Determine the [x, y] coordinate at the center of the cell enclosing the given text.  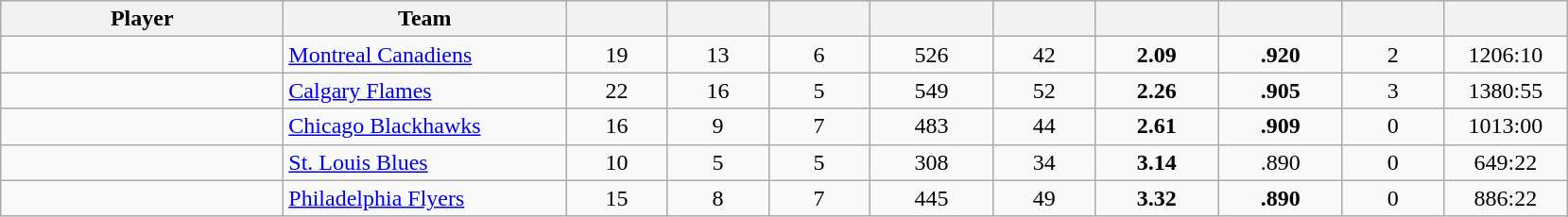
10 [616, 162]
49 [1043, 198]
34 [1043, 162]
483 [932, 126]
6 [818, 55]
.905 [1280, 91]
.920 [1280, 55]
Team [425, 19]
Chicago Blackhawks [425, 126]
Philadelphia Flyers [425, 198]
Montreal Canadiens [425, 55]
549 [932, 91]
526 [932, 55]
3 [1393, 91]
2 [1393, 55]
44 [1043, 126]
1013:00 [1505, 126]
Player [142, 19]
3.14 [1157, 162]
19 [616, 55]
22 [616, 91]
886:22 [1505, 198]
1380:55 [1505, 91]
2.61 [1157, 126]
St. Louis Blues [425, 162]
3.32 [1157, 198]
42 [1043, 55]
445 [932, 198]
1206:10 [1505, 55]
.909 [1280, 126]
8 [718, 198]
649:22 [1505, 162]
308 [932, 162]
2.09 [1157, 55]
9 [718, 126]
15 [616, 198]
52 [1043, 91]
2.26 [1157, 91]
13 [718, 55]
Calgary Flames [425, 91]
